Search for the cell housing the specified text and yield its (x, y) center coordinate. 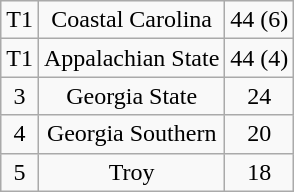
Appalachian State (131, 58)
20 (260, 134)
44 (4) (260, 58)
Troy (131, 172)
Georgia Southern (131, 134)
3 (20, 96)
24 (260, 96)
4 (20, 134)
Georgia State (131, 96)
44 (6) (260, 20)
Coastal Carolina (131, 20)
5 (20, 172)
18 (260, 172)
